For the text-containing cell, return its midpoint in [x, y] coordinate format. 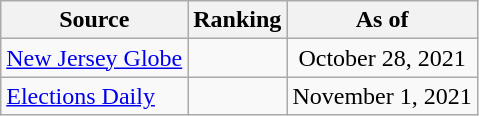
October 28, 2021 [382, 58]
New Jersey Globe [94, 58]
Elections Daily [94, 96]
November 1, 2021 [382, 96]
Ranking [238, 20]
Source [94, 20]
As of [382, 20]
